Search for the cell housing the specified text and yield its [X, Y] center coordinate. 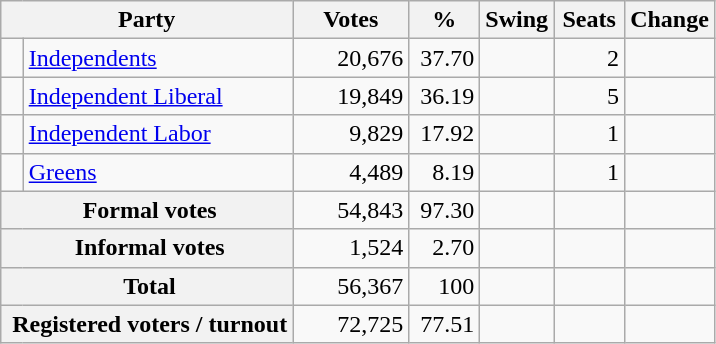
20,676 [351, 58]
1,524 [351, 248]
Registered voters / turnout [147, 324]
2.70 [444, 248]
% [444, 20]
8.19 [444, 172]
56,367 [351, 286]
Total [147, 286]
17.92 [444, 134]
Party [147, 20]
Informal votes [147, 248]
Votes [351, 20]
Formal votes [147, 210]
97.30 [444, 210]
4,489 [351, 172]
19,849 [351, 96]
72,725 [351, 324]
Seats [590, 20]
77.51 [444, 324]
Independent Liberal [158, 96]
5 [590, 96]
9,829 [351, 134]
Greens [158, 172]
Independents [158, 58]
Change [670, 20]
36.19 [444, 96]
37.70 [444, 58]
Independent Labor [158, 134]
Swing [517, 20]
54,843 [351, 210]
2 [590, 58]
100 [444, 286]
